Find where the given text appears and provide that cell's center as [x, y] coordinate. 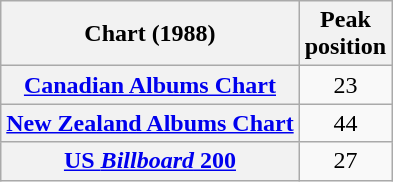
US Billboard 200 [150, 161]
Canadian Albums Chart [150, 85]
Chart (1988) [150, 34]
44 [345, 123]
New Zealand Albums Chart [150, 123]
27 [345, 161]
Peakposition [345, 34]
23 [345, 85]
